Search for the cell housing the specified text and yield its [x, y] center coordinate. 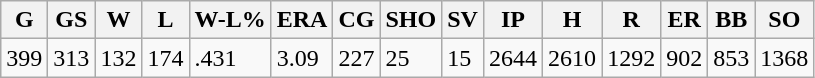
SO [784, 20]
IP [512, 20]
15 [463, 58]
W [118, 20]
174 [166, 58]
ERA [302, 20]
399 [24, 58]
L [166, 20]
BB [732, 20]
313 [72, 58]
CG [356, 20]
ER [684, 20]
SHO [411, 20]
R [632, 20]
3.09 [302, 58]
W-L% [230, 20]
902 [684, 58]
.431 [230, 58]
SV [463, 20]
GS [72, 20]
H [572, 20]
227 [356, 58]
853 [732, 58]
2610 [572, 58]
1368 [784, 58]
G [24, 20]
2644 [512, 58]
25 [411, 58]
1292 [632, 58]
132 [118, 58]
